Capture the cell that displays the provided text and extract its (x, y) central coordinate. 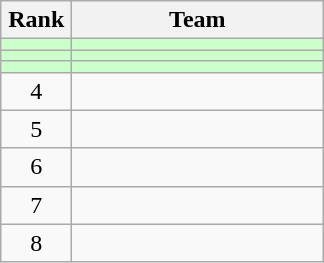
8 (36, 243)
Rank (36, 20)
Team (198, 20)
6 (36, 167)
7 (36, 205)
4 (36, 91)
5 (36, 129)
